Pinpoint the cell where the given text exists, returning its [x, y] midpoint coordinate. 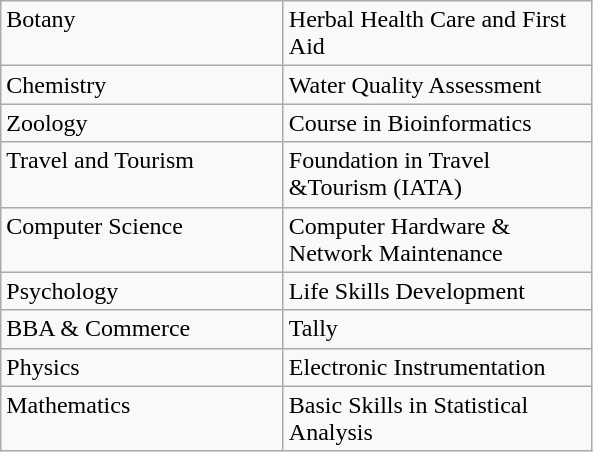
Computer Hardware & Network Maintenance [437, 240]
Basic Skills in Statistical Analysis [437, 418]
Mathematics [142, 418]
Tally [437, 329]
Electronic Instrumentation [437, 367]
Botany [142, 34]
Psychology [142, 291]
Zoology [142, 123]
Foundation in Travel &Tourism (IATA) [437, 174]
Life Skills Development [437, 291]
BBA & Commerce [142, 329]
Physics [142, 367]
Computer Science [142, 240]
Chemistry [142, 85]
Travel and Tourism [142, 174]
Course in Bioinformatics [437, 123]
Herbal Health Care and First Aid [437, 34]
Water Quality Assessment [437, 85]
